Determine the [X, Y] coordinate at the center of the cell enclosing the given text.  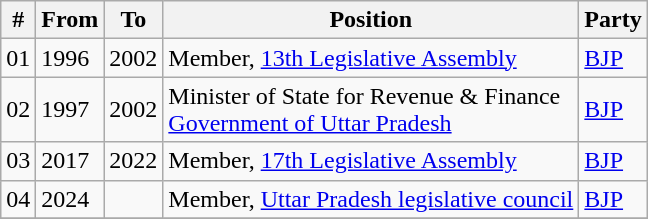
1997 [70, 110]
To [134, 20]
Position [371, 20]
02 [18, 110]
Member, Uttar Pradesh legislative council [371, 199]
Minister of State for Revenue & FinanceGovernment of Uttar Pradesh [371, 110]
2017 [70, 161]
2022 [134, 161]
03 [18, 161]
Member, 17th Legislative Assembly [371, 161]
Member, 13th Legislative Assembly [371, 58]
# [18, 20]
04 [18, 199]
Party [613, 20]
2024 [70, 199]
1996 [70, 58]
01 [18, 58]
From [70, 20]
